Determine the [x, y] coordinate at the center of the cell enclosing the given text.  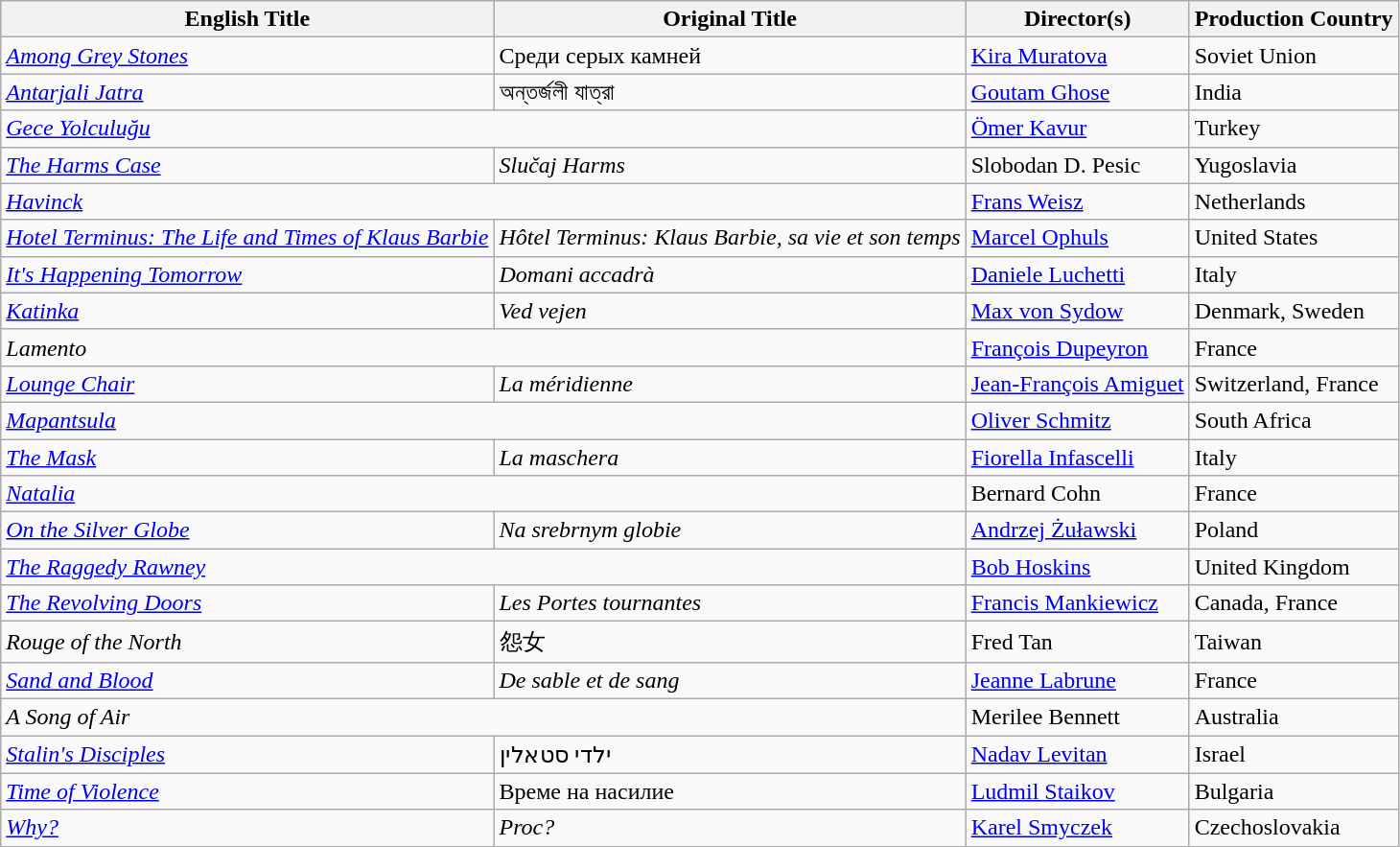
Bob Hoskins [1078, 567]
Bernard Cohn [1078, 494]
Na srebrnym globie [730, 530]
De sable et de sang [730, 680]
Fred Tan [1078, 643]
Goutam Ghose [1078, 92]
Oliver Schmitz [1078, 420]
La méridienne [730, 384]
Switzerland, France [1294, 384]
Director(s) [1078, 19]
Rouge of the North [247, 643]
Natalia [483, 494]
Czechoslovakia [1294, 828]
It's Happening Tomorrow [247, 274]
Proc? [730, 828]
The Harms Case [247, 165]
Mapantsula [483, 420]
Bulgaria [1294, 791]
Denmark, Sweden [1294, 311]
Stalin's Disciples [247, 754]
Havinck [483, 201]
Production Country [1294, 19]
English Title [247, 19]
Ved vejen [730, 311]
Frans Weisz [1078, 201]
Time of Violence [247, 791]
Domani accadrà [730, 274]
Daniele Luchetti [1078, 274]
Gece Yolculuğu [483, 129]
Slobodan D. Pesic [1078, 165]
Sand and Blood [247, 680]
Време на насилие [730, 791]
Australia [1294, 717]
The Mask [247, 458]
怨女 [730, 643]
Max von Sydow [1078, 311]
Hôtel Terminus: Klaus Barbie, sa vie et son temps [730, 238]
Katinka [247, 311]
Lounge Chair [247, 384]
Karel Smyczek [1078, 828]
Merilee Bennett [1078, 717]
Poland [1294, 530]
Original Title [730, 19]
Nadav Levitan [1078, 754]
Taiwan [1294, 643]
Jeanne Labrune [1078, 680]
Ludmil Staikov [1078, 791]
অন্তর্জলী যাত্রা [730, 92]
Marcel Ophuls [1078, 238]
Kira Muratova [1078, 56]
Why? [247, 828]
Turkey [1294, 129]
Les Portes tournantes [730, 603]
Fiorella Infascelli [1078, 458]
United Kingdom [1294, 567]
Antarjali Jatra [247, 92]
ילדי סטאלין [730, 754]
The Revolving Doors [247, 603]
Yugoslavia [1294, 165]
Hotel Terminus: The Life and Times of Klaus Barbie [247, 238]
Netherlands [1294, 201]
Soviet Union [1294, 56]
South Africa [1294, 420]
Slučaj Harms [730, 165]
Canada, France [1294, 603]
Jean-François Amiguet [1078, 384]
A Song of Air [483, 717]
Среди серых камней [730, 56]
Israel [1294, 754]
On the Silver Globe [247, 530]
Francis Mankiewicz [1078, 603]
Andrzej Żuławski [1078, 530]
United States [1294, 238]
Ömer Kavur [1078, 129]
Among Grey Stones [247, 56]
Lamento [483, 347]
La maschera [730, 458]
India [1294, 92]
François Dupeyron [1078, 347]
The Raggedy Rawney [483, 567]
